For the text-containing cell, return its midpoint in (x, y) coordinate format. 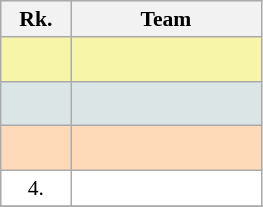
Rk. (36, 19)
Team (166, 19)
4. (36, 189)
